Detect which cell encompasses the target text, then output its (x, y) center coordinate. 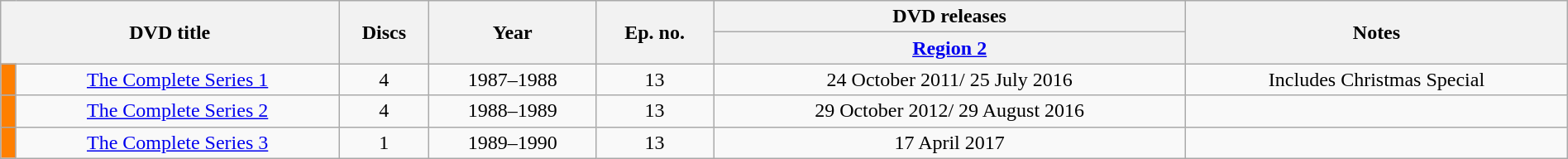
The Complete Series 1 (177, 79)
1 (384, 142)
Year (513, 32)
Includes Christmas Special (1377, 79)
Region 2 (949, 48)
24 October 2011/ 25 July 2016 (949, 79)
1987–1988 (513, 79)
Discs (384, 32)
DVD releases (949, 17)
17 April 2017 (949, 142)
1989–1990 (513, 142)
Notes (1377, 32)
1988–1989 (513, 111)
The Complete Series 2 (177, 111)
The Complete Series 3 (177, 142)
DVD title (170, 32)
Ep. no. (655, 32)
29 October 2012/ 29 August 2016 (949, 111)
